Determine the (x, y) coordinate at the center of the cell enclosing the given text.  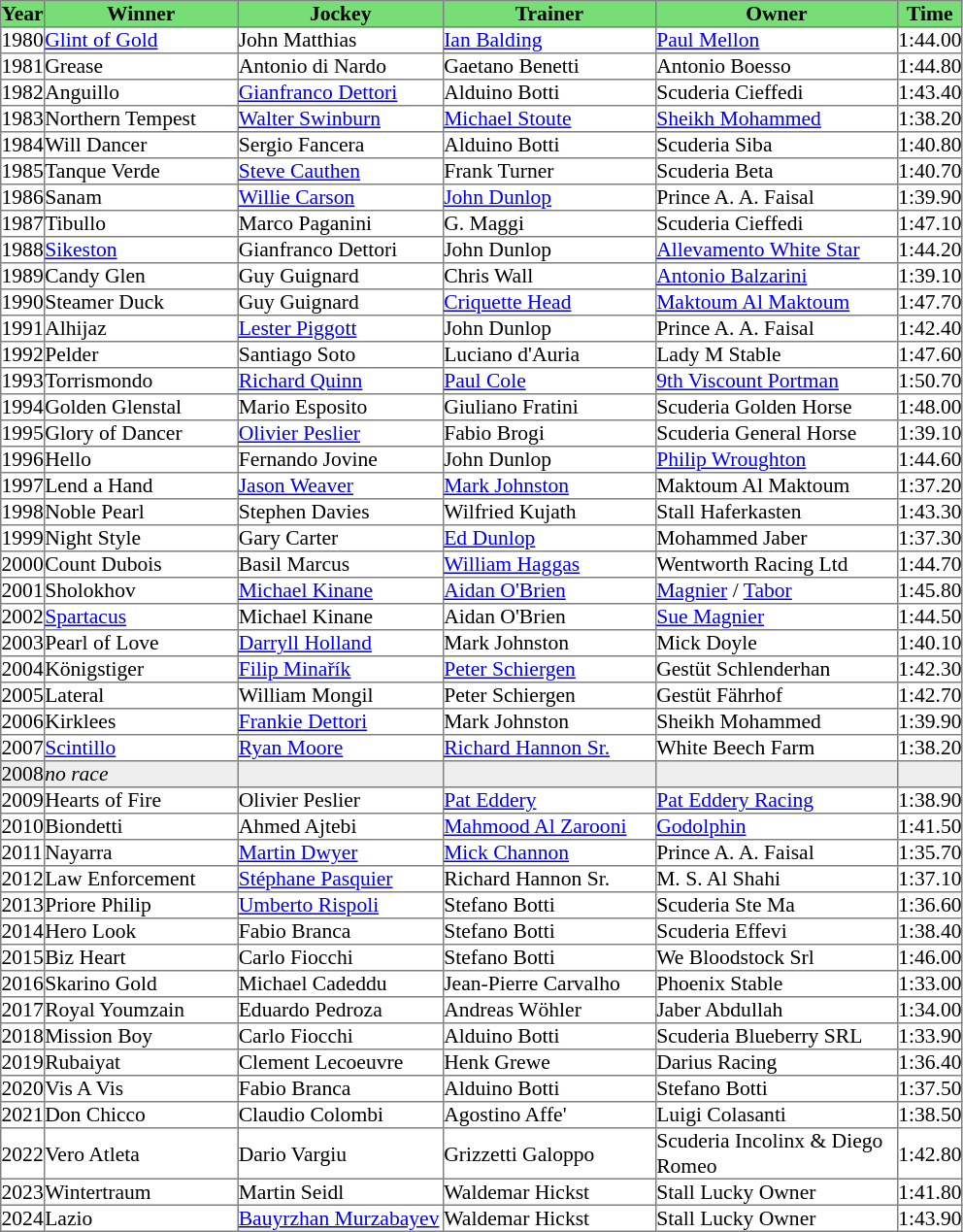
1990 (23, 303)
2007 (23, 748)
1993 (23, 381)
Hearts of Fire (141, 800)
Antonio di Nardo (341, 66)
Don Chicco (141, 1115)
Gestüt Fährhof (777, 695)
Gestüt Schlenderhan (777, 670)
1992 (23, 355)
1:44.80 (930, 66)
1:37.10 (930, 880)
Chris Wall (549, 276)
Skarino Gold (141, 984)
Noble Pearl (141, 513)
1:42.30 (930, 670)
Scuderia Beta (777, 171)
1:43.40 (930, 93)
1989 (23, 276)
Scuderia Siba (777, 146)
Filip Minařík (341, 670)
Andreas Wöhler (549, 1010)
Tibullo (141, 223)
1999 (23, 538)
2004 (23, 670)
Lazio (141, 1217)
Frankie Dettori (341, 722)
Pat Eddery (549, 800)
Antonio Boesso (777, 66)
1:42.70 (930, 695)
1991 (23, 328)
Wintertraum (141, 1192)
Henk Grewe (549, 1062)
Winner (141, 14)
Scuderia Ste Ma (777, 905)
2020 (23, 1089)
Gaetano Benetti (549, 66)
Eduardo Pedroza (341, 1010)
Paul Cole (549, 381)
1:46.00 (930, 957)
John Matthias (341, 41)
1996 (23, 460)
Law Enforcement (141, 880)
1:44.50 (930, 617)
Grizzetti Galoppo (549, 1153)
Fernando Jovine (341, 460)
2023 (23, 1192)
Spartacus (141, 617)
1:37.50 (930, 1089)
Michael Stoute (549, 118)
Stéphane Pasquier (341, 880)
1987 (23, 223)
2010 (23, 827)
1:37.20 (930, 485)
Vero Atleta (141, 1153)
Sergio Fancera (341, 146)
1:47.70 (930, 303)
2005 (23, 695)
2018 (23, 1037)
1988 (23, 250)
Criquette Head (549, 303)
Luciano d'Auria (549, 355)
1:40.10 (930, 643)
2002 (23, 617)
2014 (23, 932)
2001 (23, 590)
2006 (23, 722)
2008 (23, 775)
1:47.60 (930, 355)
Year (23, 14)
Willie Carson (341, 198)
1:38.40 (930, 932)
Wilfried Kujath (549, 513)
2003 (23, 643)
Frank Turner (549, 171)
1:38.50 (930, 1115)
Mohammed Jaber (777, 538)
Scintillo (141, 748)
2017 (23, 1010)
1:40.80 (930, 146)
Alhijaz (141, 328)
1:41.50 (930, 827)
Mick Channon (549, 852)
Giuliano Fratini (549, 408)
Royal Youmzain (141, 1010)
Umberto Rispoli (341, 905)
Martin Dwyer (341, 852)
2013 (23, 905)
2024 (23, 1217)
Königstiger (141, 670)
Owner (777, 14)
Northern Tempest (141, 118)
Basil Marcus (341, 565)
Allevamento White Star (777, 250)
9th Viscount Portman (777, 381)
Ian Balding (549, 41)
1:43.30 (930, 513)
Hero Look (141, 932)
Jean-Pierre Carvalho (549, 984)
Priore Philip (141, 905)
1:40.70 (930, 171)
Count Dubois (141, 565)
White Beech Farm (777, 748)
Godolphin (777, 827)
1:45.80 (930, 590)
1:36.40 (930, 1062)
Pelder (141, 355)
1:42.40 (930, 328)
Antonio Balzarini (777, 276)
Ryan Moore (341, 748)
Luigi Colasanti (777, 1115)
Mission Boy (141, 1037)
Scuderia Golden Horse (777, 408)
William Mongil (341, 695)
Stall Haferkasten (777, 513)
Steamer Duck (141, 303)
no race (141, 775)
Steve Cauthen (341, 171)
Sikeston (141, 250)
Clement Lecoeuvre (341, 1062)
Fabio Brogi (549, 433)
Claudio Colombi (341, 1115)
Ed Dunlop (549, 538)
Nayarra (141, 852)
Time (930, 14)
1:44.70 (930, 565)
Mick Doyle (777, 643)
Magnier / Tabor (777, 590)
Darryll Holland (341, 643)
Biz Heart (141, 957)
We Bloodstock Srl (777, 957)
1983 (23, 118)
1:47.10 (930, 223)
1:50.70 (930, 381)
Agostino Affe' (549, 1115)
1:44.20 (930, 250)
Candy Glen (141, 276)
1998 (23, 513)
Sholokhov (141, 590)
Vis A Vis (141, 1089)
Scuderia General Horse (777, 433)
Paul Mellon (777, 41)
1980 (23, 41)
Mahmood Al Zarooni (549, 827)
Hello (141, 460)
Sue Magnier (777, 617)
1:37.30 (930, 538)
2015 (23, 957)
Biondetti (141, 827)
2016 (23, 984)
Scuderia Blueberry SRL (777, 1037)
1:33.00 (930, 984)
2011 (23, 852)
1:43.90 (930, 1217)
Bauyrzhan Murzabayev (341, 1217)
1:33.90 (930, 1037)
Ahmed Ajtebi (341, 827)
1:41.80 (930, 1192)
Dario Vargiu (341, 1153)
Night Style (141, 538)
M. S. Al Shahi (777, 880)
1985 (23, 171)
Tanque Verde (141, 171)
Santiago Soto (341, 355)
2009 (23, 800)
2022 (23, 1153)
2000 (23, 565)
Torrismondo (141, 381)
1:44.00 (930, 41)
Scuderia Incolinx & Diego Romeo (777, 1153)
Marco Paganini (341, 223)
Sanam (141, 198)
Jason Weaver (341, 485)
Lady M Stable (777, 355)
Lester Piggott (341, 328)
Trainer (549, 14)
G. Maggi (549, 223)
1995 (23, 433)
Richard Quinn (341, 381)
Golden Glenstal (141, 408)
1:48.00 (930, 408)
Jaber Abdullah (777, 1010)
Gary Carter (341, 538)
Mario Esposito (341, 408)
William Haggas (549, 565)
Phoenix Stable (777, 984)
1981 (23, 66)
Kirklees (141, 722)
Martin Seidl (341, 1192)
1:36.60 (930, 905)
1:38.90 (930, 800)
Lateral (141, 695)
2019 (23, 1062)
Anguillo (141, 93)
Grease (141, 66)
Scuderia Effevi (777, 932)
Glory of Dancer (141, 433)
Michael Cadeddu (341, 984)
Walter Swinburn (341, 118)
Wentworth Racing Ltd (777, 565)
Jockey (341, 14)
1997 (23, 485)
1984 (23, 146)
1:42.80 (930, 1153)
Lend a Hand (141, 485)
Pearl of Love (141, 643)
1994 (23, 408)
2021 (23, 1115)
Rubaiyat (141, 1062)
Pat Eddery Racing (777, 800)
2012 (23, 880)
1:44.60 (930, 460)
Philip Wroughton (777, 460)
1986 (23, 198)
1:34.00 (930, 1010)
Will Dancer (141, 146)
1982 (23, 93)
1:35.70 (930, 852)
Darius Racing (777, 1062)
Stephen Davies (341, 513)
Glint of Gold (141, 41)
